From the cell containing the given text, extract its center point as (X, Y) coordinate. 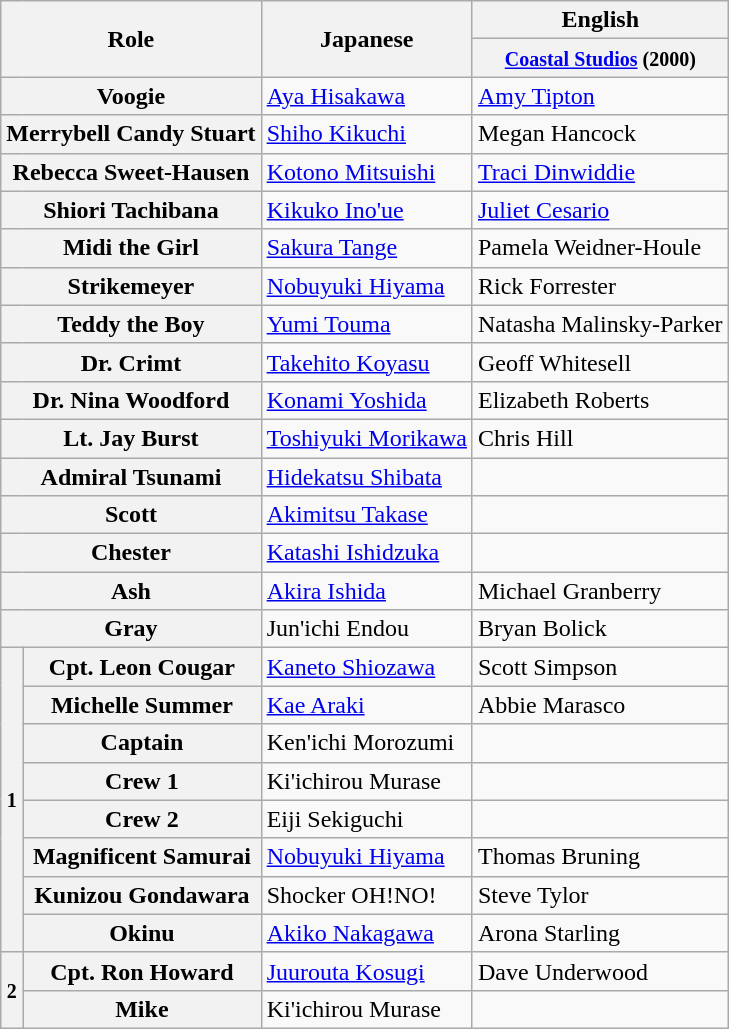
Voogie (131, 96)
Dr. Nina Woodford (131, 400)
Midi the Girl (131, 248)
Mike (142, 1009)
Merrybell Candy Stuart (131, 134)
Strikemeyer (131, 286)
Bryan Bolick (600, 629)
Rick Forrester (600, 286)
Crew 2 (142, 819)
Coastal Studios (2000) (600, 58)
Pamela Weidner-Houle (600, 248)
Kotono Mitsuishi (366, 172)
Natasha Malinsky-Parker (600, 324)
Japanese (366, 39)
Ash (131, 591)
Arona Starling (600, 933)
Abbie Marasco (600, 705)
Juurouta Kosugi (366, 971)
Shiori Tachibana (131, 210)
Kae Araki (366, 705)
Lt. Jay Burst (131, 438)
Aya Hisakawa (366, 96)
Toshiyuki Morikawa (366, 438)
Michelle Summer (142, 705)
Megan Hancock (600, 134)
Yumi Touma (366, 324)
Dr. Crimt (131, 362)
Magnificent Samurai (142, 857)
English (600, 20)
Geoff Whitesell (600, 362)
Okinu (142, 933)
Traci Dinwiddie (600, 172)
2 (12, 990)
Captain (142, 743)
Cpt. Ron Howard (142, 971)
Rebecca Sweet-Hausen (131, 172)
Elizabeth Roberts (600, 400)
Sakura Tange (366, 248)
Teddy the Boy (131, 324)
1 (12, 800)
Cpt. Leon Cougar (142, 667)
Kunizou Gondawara (142, 895)
Hidekatsu Shibata (366, 477)
Ken'ichi Morozumi (366, 743)
Shocker OH!NO! (366, 895)
Crew 1 (142, 781)
Akira Ishida (366, 591)
Thomas Bruning (600, 857)
Akimitsu Takase (366, 515)
Steve Tylor (600, 895)
Role (131, 39)
Shiho Kikuchi (366, 134)
Kikuko Ino'ue (366, 210)
Jun'ichi Endou (366, 629)
Katashi Ishidzuka (366, 553)
Dave Underwood (600, 971)
Chris Hill (600, 438)
Scott Simpson (600, 667)
Konami Yoshida (366, 400)
Amy Tipton (600, 96)
Kaneto Shiozawa (366, 667)
Admiral Tsunami (131, 477)
Takehito Koyasu (366, 362)
Akiko Nakagawa (366, 933)
Michael Granberry (600, 591)
Chester (131, 553)
Scott (131, 515)
Gray (131, 629)
Eiji Sekiguchi (366, 819)
Juliet Cesario (600, 210)
